Detect which cell encompasses the target text, then output its (X, Y) center coordinate. 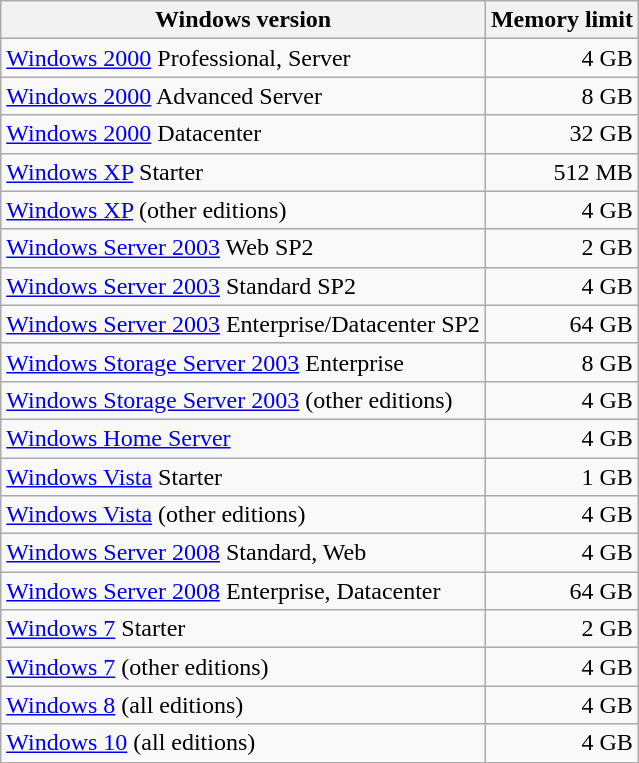
Windows 8 (all editions) (244, 705)
Windows 10 (all editions) (244, 743)
Windows Vista Starter (244, 477)
Windows 7 (other editions) (244, 667)
1 GB (562, 477)
Memory limit (562, 20)
Windows Server 2008 Standard, Web (244, 553)
Windows Server 2003 Standard SP2 (244, 286)
Windows XP Starter (244, 172)
512 MB (562, 172)
Windows Vista (other editions) (244, 515)
Windows 2000 Professional, Server (244, 58)
Windows Server 2008 Enterprise, Datacenter (244, 591)
Windows XP (other editions) (244, 210)
Windows Server 2003 Web SP2 (244, 248)
Windows Storage Server 2003 Enterprise (244, 362)
Windows Server 2003 Enterprise/Datacenter SP2 (244, 324)
Windows Storage Server 2003 (other editions) (244, 400)
32 GB (562, 134)
Windows Home Server (244, 438)
Windows 2000 Advanced Server (244, 96)
Windows version (244, 20)
Windows 7 Starter (244, 629)
Windows 2000 Datacenter (244, 134)
